Return (X, Y) of the center of cell containing provided text 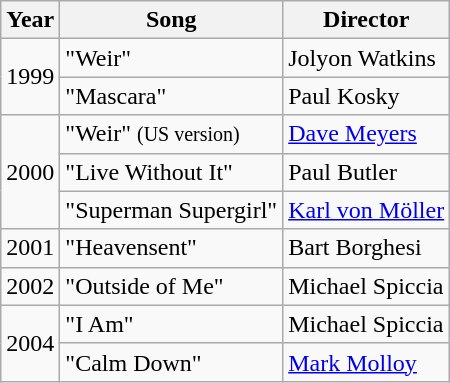
"I Am" (172, 324)
2004 (30, 343)
Karl von Möller (366, 210)
"Weir" (172, 58)
2002 (30, 286)
"Superman Supergirl" (172, 210)
"Calm Down" (172, 362)
Mark Molloy (366, 362)
Dave Meyers (366, 134)
"Live Without It" (172, 172)
Paul Butler (366, 172)
1999 (30, 77)
Jolyon Watkins (366, 58)
2001 (30, 248)
Year (30, 20)
2000 (30, 172)
Paul Kosky (366, 96)
"Heavensent" (172, 248)
Bart Borghesi (366, 248)
Song (172, 20)
"Mascara" (172, 96)
Director (366, 20)
"Outside of Me" (172, 286)
"Weir" (US version) (172, 134)
